Scan for the cell matching the given text and deliver its [X, Y] coordinate at center. 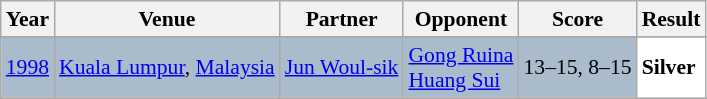
Kuala Lumpur, Malaysia [167, 68]
13–15, 8–15 [578, 68]
Opponent [460, 19]
Year [28, 19]
Jun Woul-sik [342, 68]
Venue [167, 19]
Result [672, 19]
Gong Ruina Huang Sui [460, 68]
Score [578, 19]
1998 [28, 68]
Silver [672, 68]
Partner [342, 19]
